Search for the cell housing the specified text and yield its (x, y) center coordinate. 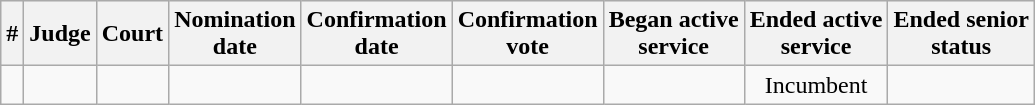
Confirmationvote (528, 34)
Judge (60, 34)
Confirmationdate (376, 34)
Incumbent (816, 85)
Nominationdate (235, 34)
Ended seniorstatus (961, 34)
Began activeservice (674, 34)
# (12, 34)
Ended activeservice (816, 34)
Court (132, 34)
